Return the [x, y] coordinate for the center point of the cell that contains the specified text.  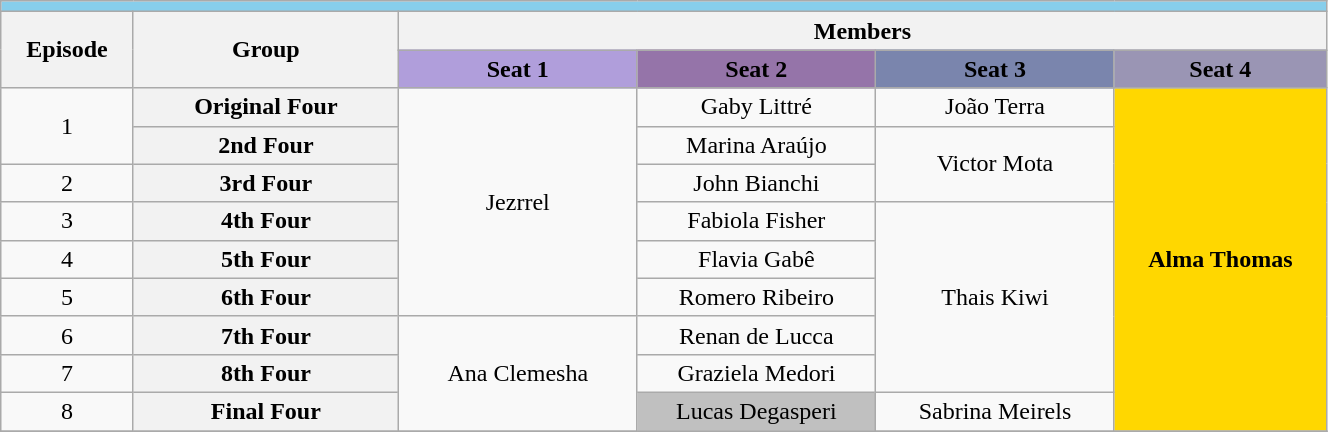
2nd Four [266, 145]
Marina Araújo [756, 145]
Seat 2 [756, 69]
Seat 4 [1220, 69]
6th Four [266, 297]
3rd Four [266, 183]
6 [68, 335]
4 [68, 259]
Romero Ribeiro [756, 297]
Victor Mota [996, 164]
Thais Kiwi [996, 297]
Fabiola Fisher [756, 221]
Seat 3 [996, 69]
Group [266, 50]
8 [68, 411]
5th Four [266, 259]
Alma Thomas [1220, 260]
Sabrina Meirels [996, 411]
Original Four [266, 107]
Lucas Degasperi [756, 411]
Graziela Medori [756, 373]
3 [68, 221]
Final Four [266, 411]
7th Four [266, 335]
Renan de Lucca [756, 335]
João Terra [996, 107]
8th Four [266, 373]
Gaby Littré [756, 107]
4th Four [266, 221]
John Bianchi [756, 183]
Members [862, 31]
5 [68, 297]
7 [68, 373]
Flavia Gabê [756, 259]
Jezrrel [518, 202]
Episode [68, 50]
Ana Clemesha [518, 373]
1 [68, 126]
2 [68, 183]
Seat 1 [518, 69]
